Provide the (X, Y) coordinate of the cell's center where the given text is located.  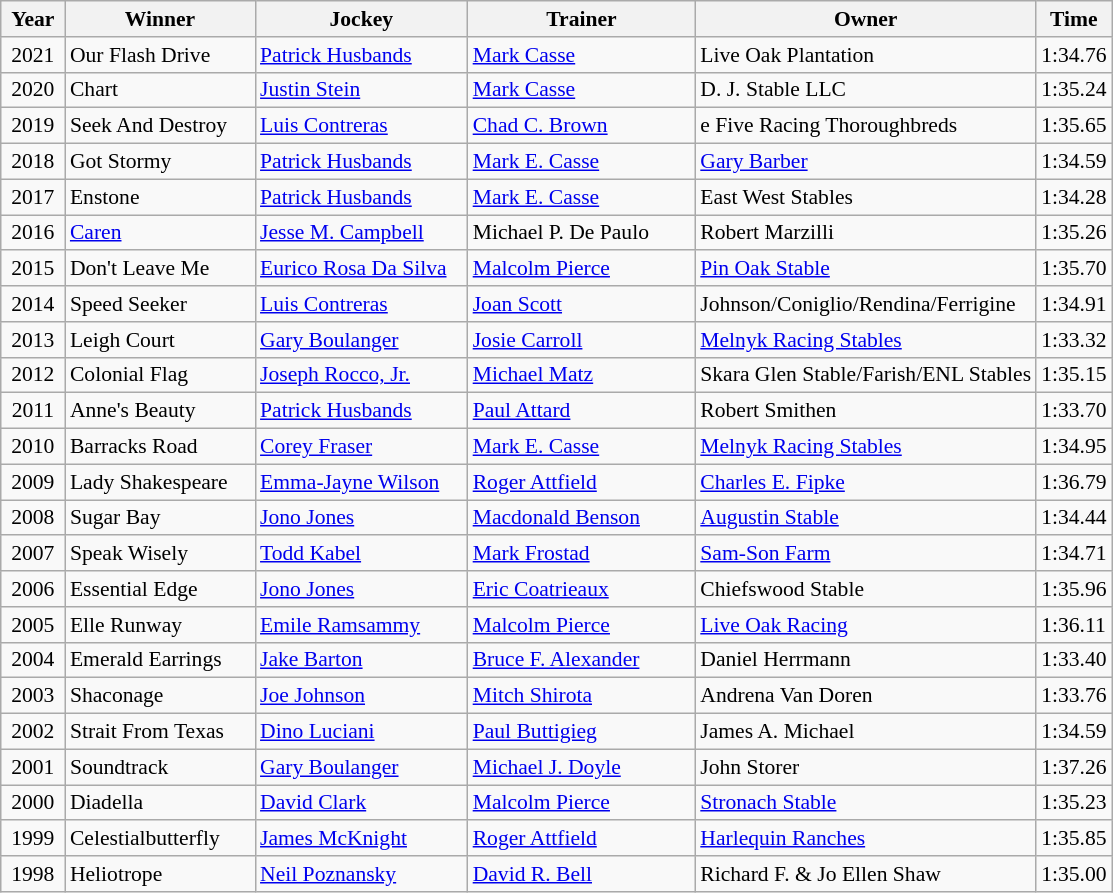
1:36.11 (1074, 625)
Mitch Shirota (582, 696)
2001 (33, 767)
2010 (33, 447)
Lady Shakespeare (160, 482)
Skara Glen Stable/Farish/ENL Stables (866, 375)
Soundtrack (160, 767)
Diadella (160, 803)
Augustin Stable (866, 518)
2021 (33, 55)
Corey Fraser (362, 447)
e Five Racing Thoroughbreds (866, 126)
Enstone (160, 197)
Michael Matz (582, 375)
2015 (33, 269)
Don't Leave Me (160, 269)
Year (33, 19)
Justin Stein (362, 90)
2005 (33, 625)
1:35.65 (1074, 126)
2017 (33, 197)
1:35.24 (1074, 90)
Chart (160, 90)
Robert Marzilli (866, 233)
Chiefswood Stable (866, 589)
Trainer (582, 19)
2011 (33, 411)
Stronach Stable (866, 803)
Paul Attard (582, 411)
1:34.76 (1074, 55)
Speak Wisely (160, 554)
Strait From Texas (160, 732)
Todd Kabel (362, 554)
Johnson/Coniglio/Rendina/Ferrigine (866, 304)
2019 (33, 126)
Paul Buttigieg (582, 732)
1:35.15 (1074, 375)
1:33.70 (1074, 411)
1:35.85 (1074, 839)
Heliotrope (160, 874)
2012 (33, 375)
Neil Poznansky (362, 874)
1998 (33, 874)
2020 (33, 90)
2006 (33, 589)
James McKnight (362, 839)
Emerald Earrings (160, 660)
Eurico Rosa Da Silva (362, 269)
2014 (33, 304)
Pin Oak Stable (866, 269)
1:34.44 (1074, 518)
Winner (160, 19)
2008 (33, 518)
Robert Smithen (866, 411)
2016 (33, 233)
Elle Runway (160, 625)
Celestialbutterfly (160, 839)
Michael P. De Paulo (582, 233)
1:35.70 (1074, 269)
Macdonald Benson (582, 518)
1:33.40 (1074, 660)
Daniel Herrmann (866, 660)
Emile Ramsammy (362, 625)
Harlequin Ranches (866, 839)
Eric Coatrieaux (582, 589)
Leigh Court (160, 340)
2007 (33, 554)
Josie Carroll (582, 340)
David Clark (362, 803)
James A. Michael (866, 732)
1:36.79 (1074, 482)
John Storer (866, 767)
Charles E. Fipke (866, 482)
Emma-Jayne Wilson (362, 482)
Jockey (362, 19)
Speed Seeker (160, 304)
Joe Johnson (362, 696)
Shaconage (160, 696)
2018 (33, 162)
Live Oak Racing (866, 625)
Owner (866, 19)
Richard F. & Jo Ellen Shaw (866, 874)
D. J. Stable LLC (866, 90)
1:34.91 (1074, 304)
Mark Frostad (582, 554)
2009 (33, 482)
Joseph Rocco, Jr. (362, 375)
David R. Bell (582, 874)
1:37.26 (1074, 767)
Got Stormy (160, 162)
1:35.26 (1074, 233)
Live Oak Plantation (866, 55)
Bruce F. Alexander (582, 660)
1:35.00 (1074, 874)
1:34.71 (1074, 554)
1:35.23 (1074, 803)
Barracks Road (160, 447)
Chad C. Brown (582, 126)
Jesse M. Campbell (362, 233)
1:34.28 (1074, 197)
East West Stables (866, 197)
1999 (33, 839)
2003 (33, 696)
1:33.76 (1074, 696)
Essential Edge (160, 589)
Dino Luciani (362, 732)
2013 (33, 340)
Andrena Van Doren (866, 696)
Sugar Bay (160, 518)
2000 (33, 803)
Colonial Flag (160, 375)
1:35.96 (1074, 589)
Caren (160, 233)
Seek And Destroy (160, 126)
Time (1074, 19)
1:33.32 (1074, 340)
Sam-Son Farm (866, 554)
Our Flash Drive (160, 55)
Gary Barber (866, 162)
Anne's Beauty (160, 411)
2004 (33, 660)
Jake Barton (362, 660)
Joan Scott (582, 304)
2002 (33, 732)
1:34.95 (1074, 447)
Michael J. Doyle (582, 767)
